Detect which cell encompasses the target text, then output its (X, Y) center coordinate. 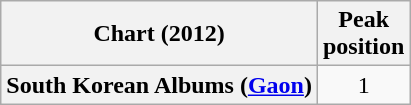
Peakposition (363, 34)
Chart (2012) (160, 34)
1 (363, 85)
South Korean Albums (Gaon) (160, 85)
